Return [X, Y] of the center of cell containing provided text 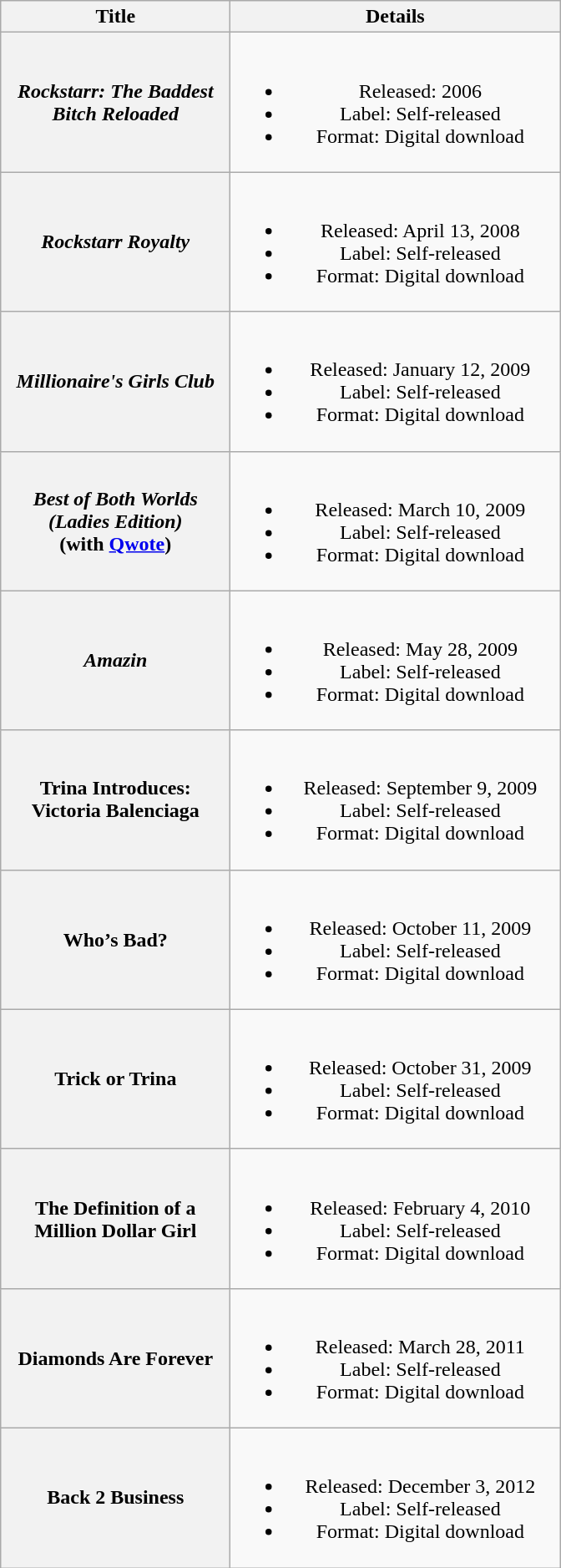
Released: December 3, 2012Label: Self-releasedFormat: Digital download [396, 1497]
Millionaire's Girls Club [115, 381]
Released: January 12, 2009Label: Self-releasedFormat: Digital download [396, 381]
Released: May 28, 2009Label: Self-releasedFormat: Digital download [396, 660]
Amazin [115, 660]
Rockstarr: The Baddest Bitch Reloaded [115, 102]
Trick or Trina [115, 1079]
Released: October 11, 2009Label: Self-releasedFormat: Digital download [396, 939]
Best of Both Worlds (Ladies Edition)(with Qwote) [115, 521]
Released: March 10, 2009Label: Self-releasedFormat: Digital download [396, 521]
Back 2 Business [115, 1497]
Who’s Bad? [115, 939]
Diamonds Are Forever [115, 1358]
Released: March 28, 2011Label: Self-releasedFormat: Digital download [396, 1358]
Details [396, 17]
Released: 2006Label: Self-releasedFormat: Digital download [396, 102]
Released: September 9, 2009Label: Self-releasedFormat: Digital download [396, 800]
Title [115, 17]
Released: October 31, 2009Label: Self-releasedFormat: Digital download [396, 1079]
Released: February 4, 2010Label: Self-releasedFormat: Digital download [396, 1218]
Rockstarr Royalty [115, 242]
The Definition of a Million Dollar Girl [115, 1218]
Released: April 13, 2008Label: Self-releasedFormat: Digital download [396, 242]
Trina Introduces: Victoria Balenciaga [115, 800]
